From the cell containing the given text, extract its center point as [x, y] coordinate. 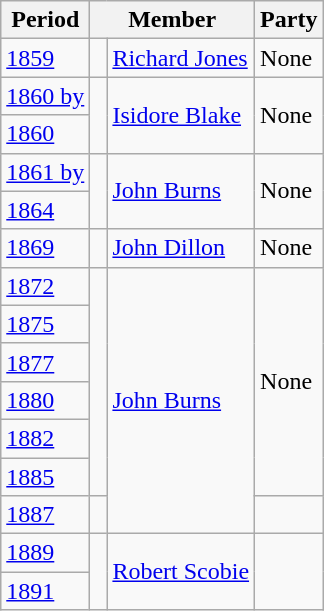
1877 [46, 362]
1860 [46, 134]
1885 [46, 477]
1889 [46, 553]
Isidore Blake [181, 115]
1859 [46, 58]
Member [172, 20]
John Dillon [181, 248]
Party [289, 20]
1869 [46, 248]
1875 [46, 324]
1887 [46, 515]
1880 [46, 400]
Richard Jones [181, 58]
1864 [46, 210]
1891 [46, 591]
1861 by [46, 172]
1882 [46, 438]
Robert Scobie [181, 572]
1860 by [46, 96]
1872 [46, 286]
Period [46, 20]
